Find where the given text appears and provide that cell's center as [x, y] coordinate. 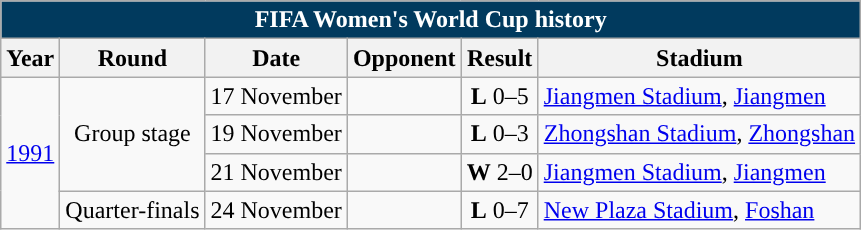
Stadium [699, 58]
Round [132, 58]
Opponent [404, 58]
L 0–7 [500, 210]
19 November [276, 134]
24 November [276, 210]
Group stage [132, 134]
Zhongshan Stadium, Zhongshan [699, 134]
New Plaza Stadium, Foshan [699, 210]
W 2–0 [500, 172]
Year [30, 58]
Date [276, 58]
Quarter-finals [132, 210]
L 0–5 [500, 96]
1991 [30, 153]
21 November [276, 172]
Result [500, 58]
17 November [276, 96]
FIFA Women's World Cup history [431, 20]
L 0–3 [500, 134]
